Detect which cell encompasses the target text, then output its (X, Y) center coordinate. 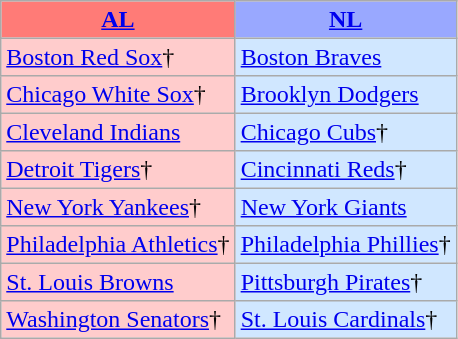
St. Louis Cardinals† (346, 318)
New York Giants (346, 206)
St. Louis Browns (118, 282)
Philadelphia Phillies† (346, 244)
Pittsburgh Pirates† (346, 282)
Brooklyn Dodgers (346, 94)
AL (118, 20)
New York Yankees† (118, 206)
Chicago Cubs† (346, 132)
Cincinnati Reds† (346, 170)
Boston Braves (346, 56)
Boston Red Sox† (118, 56)
Detroit Tigers† (118, 170)
Washington Senators† (118, 318)
NL (346, 20)
Philadelphia Athletics† (118, 244)
Chicago White Sox† (118, 94)
Cleveland Indians (118, 132)
